Locate the cell with the specified text and output its [x, y] center coordinate. 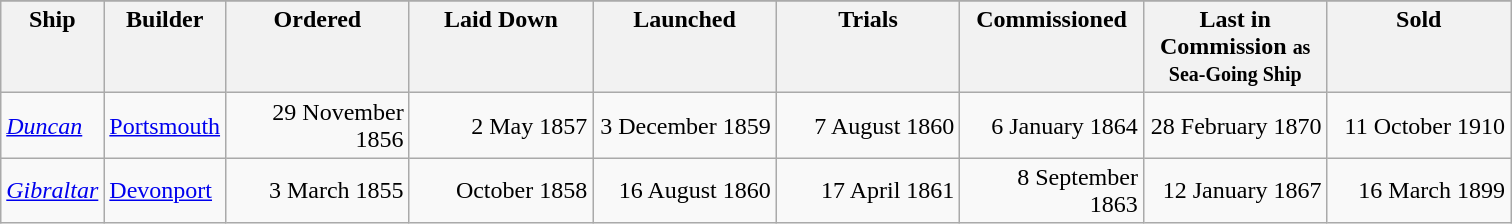
Sold [1419, 47]
6 January 1864 [1052, 126]
Last in Commission as Sea-Going Ship [1235, 47]
Devonport [165, 190]
2 May 1857 [501, 126]
Ordered [318, 47]
12 January 1867 [1235, 190]
8 September 1863 [1052, 190]
Commissioned [1052, 47]
7 August 1860 [868, 126]
16 March 1899 [1419, 190]
Portsmouth [165, 126]
3 March 1855 [318, 190]
Duncan [52, 126]
October 1858 [501, 190]
Gibraltar [52, 190]
Laid Down [501, 47]
16 August 1860 [685, 190]
29 November 1856 [318, 126]
Builder [165, 47]
Launched [685, 47]
Ship [52, 47]
11 October 1910 [1419, 126]
17 April 1861 [868, 190]
3 December 1859 [685, 126]
28 February 1870 [1235, 126]
Trials [868, 47]
